Pinpoint the cell where the given text exists, returning its [X, Y] midpoint coordinate. 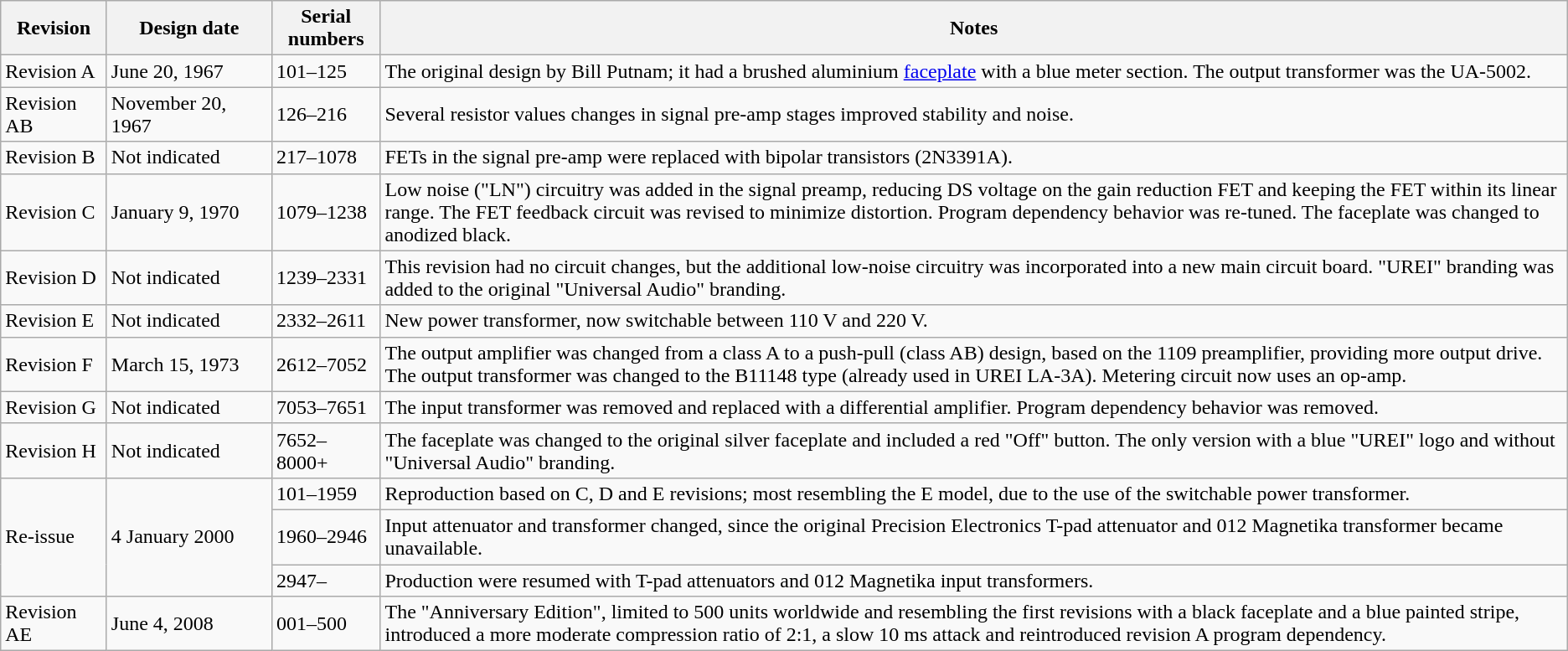
Serial numbers [326, 28]
7652–8000+ [326, 451]
101–125 [326, 71]
Several resistor values changes in signal pre-amp stages improved stability and noise. [973, 114]
101–1959 [326, 493]
2947– [326, 581]
June 20, 1967 [189, 71]
The input transformer was removed and replaced with a differential amplifier. Program dependency behavior was removed. [973, 407]
Revision B [54, 158]
1079–1238 [326, 212]
Input attenuator and transformer changed, since the original Precision Electronics T-pad attenuator and 012 Magnetika transformer became unavailable. [973, 536]
Design date [189, 28]
1960–2946 [326, 536]
2612–7052 [326, 364]
2332–2611 [326, 321]
1239–2331 [326, 278]
Re-issue [54, 536]
Revision [54, 28]
Revision E [54, 321]
Revision D [54, 278]
June 4, 2008 [189, 623]
Notes [973, 28]
November 20, 1967 [189, 114]
217–1078 [326, 158]
Revision G [54, 407]
126–216 [326, 114]
Reproduction based on C, D and E revisions; most resembling the E model, due to the use of the switchable power transformer. [973, 493]
Revision A [54, 71]
7053–7651 [326, 407]
The original design by Bill Putnam; it had a brushed aluminium faceplate with a blue meter section. The output transformer was the UA-5002. [973, 71]
January 9, 1970 [189, 212]
FETs in the signal pre-amp were replaced with bipolar transistors (2N3391A). [973, 158]
Revision C [54, 212]
Production were resumed with T-pad attenuators and 012 Magnetika input transformers. [973, 581]
Revision F [54, 364]
4 January 2000 [189, 536]
Revision AB [54, 114]
March 15, 1973 [189, 364]
Revision H [54, 451]
Revision AE [54, 623]
New power transformer, now switchable between 110 V and 220 V. [973, 321]
001–500 [326, 623]
